Output the (x, y) coordinate of the center of the cell containing the given text.  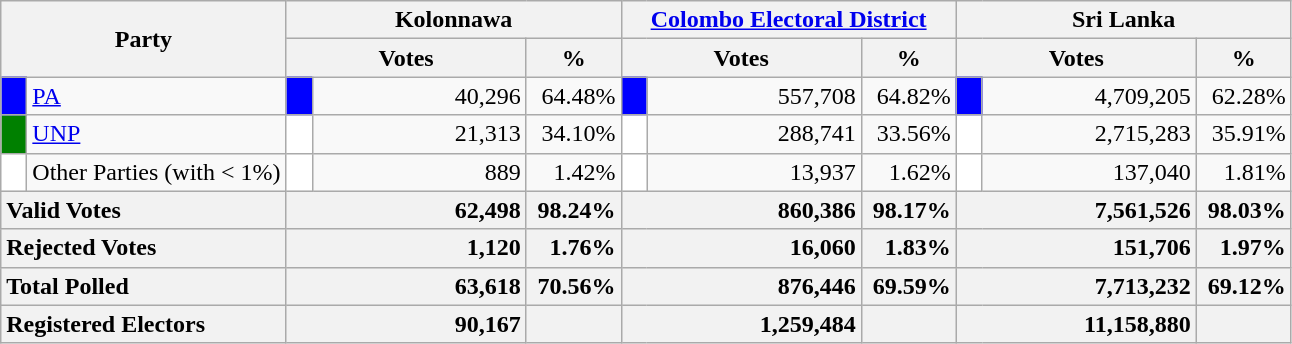
Valid Votes (144, 210)
1.81% (1244, 172)
64.82% (908, 96)
Rejected Votes (144, 248)
98.03% (1244, 210)
35.91% (1244, 134)
1.83% (908, 248)
151,706 (1076, 248)
UNP (156, 134)
11,158,880 (1076, 324)
1.97% (1244, 248)
62.28% (1244, 96)
1.42% (574, 172)
4,709,205 (1089, 96)
34.10% (574, 134)
7,713,232 (1076, 286)
PA (156, 96)
21,313 (419, 134)
876,446 (741, 286)
70.56% (574, 286)
7,561,526 (1076, 210)
Total Polled (144, 286)
557,708 (754, 96)
63,618 (406, 286)
Other Parties (with < 1%) (156, 172)
1.62% (908, 172)
1,120 (406, 248)
Registered Electors (144, 324)
Sri Lanka (1124, 20)
1,259,484 (741, 324)
90,167 (406, 324)
40,296 (419, 96)
889 (419, 172)
64.48% (574, 96)
Kolonnawa (454, 20)
Party (144, 39)
Colombo Electoral District (788, 20)
1.76% (574, 248)
288,741 (754, 134)
62,498 (406, 210)
13,937 (754, 172)
69.59% (908, 286)
2,715,283 (1089, 134)
16,060 (741, 248)
98.17% (908, 210)
860,386 (741, 210)
69.12% (1244, 286)
33.56% (908, 134)
137,040 (1089, 172)
98.24% (574, 210)
